Return the [x, y] coordinate for the center point of the cell that contains the specified text.  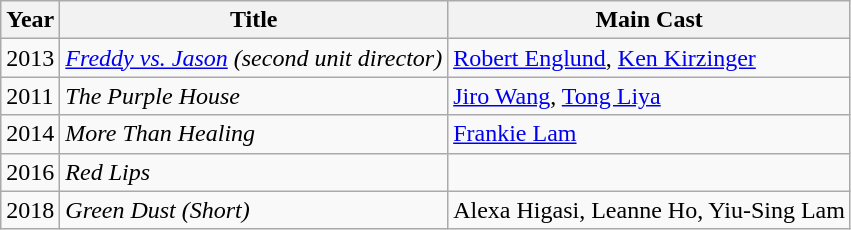
2011 [30, 96]
2014 [30, 134]
Freddy vs. Jason (second unit director) [254, 58]
Title [254, 20]
The Purple House [254, 96]
Green Dust (Short) [254, 210]
2013 [30, 58]
Jiro Wang, Tong Liya [650, 96]
More Than Healing [254, 134]
Robert Englund, Ken Kirzinger [650, 58]
Alexa Higasi, Leanne Ho, Yiu-Sing Lam [650, 210]
Red Lips [254, 172]
Year [30, 20]
2016 [30, 172]
2018 [30, 210]
Main Cast [650, 20]
Frankie Lam [650, 134]
